Return the (x, y) coordinate for the center point of the cell that contains the specified text.  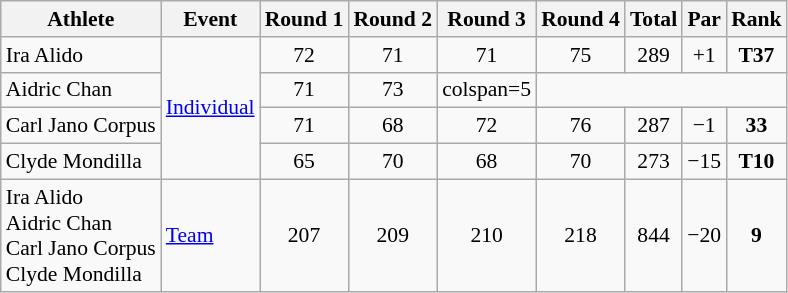
Event (210, 19)
Clyde Mondilla (81, 162)
Rank (756, 19)
210 (486, 235)
Team (210, 235)
Total (654, 19)
844 (654, 235)
+1 (704, 55)
33 (756, 126)
9 (756, 235)
Athlete (81, 19)
−1 (704, 126)
73 (392, 90)
287 (654, 126)
T10 (756, 162)
207 (304, 235)
Ira AlidoAidric ChanCarl Jano CorpusClyde Mondilla (81, 235)
−15 (704, 162)
218 (580, 235)
65 (304, 162)
Round 4 (580, 19)
colspan=5 (486, 90)
75 (580, 55)
Round 2 (392, 19)
Individual (210, 108)
289 (654, 55)
−20 (704, 235)
Ira Alido (81, 55)
273 (654, 162)
Par (704, 19)
Round 1 (304, 19)
76 (580, 126)
Carl Jano Corpus (81, 126)
Round 3 (486, 19)
209 (392, 235)
T37 (756, 55)
Aidric Chan (81, 90)
